Output the (x, y) coordinate of the center of the cell containing the given text.  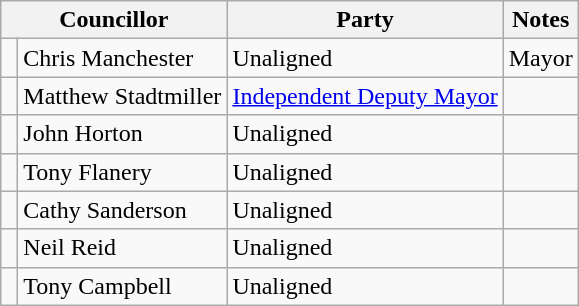
Tony Flanery (122, 172)
Cathy Sanderson (122, 210)
Chris Manchester (122, 58)
Notes (540, 20)
Councillor (114, 20)
Tony Campbell (122, 286)
Independent Deputy Mayor (365, 96)
Neil Reid (122, 248)
Mayor (540, 58)
John Horton (122, 134)
Matthew Stadtmiller (122, 96)
Party (365, 20)
